Capture the cell that displays the provided text and extract its [x, y] central coordinate. 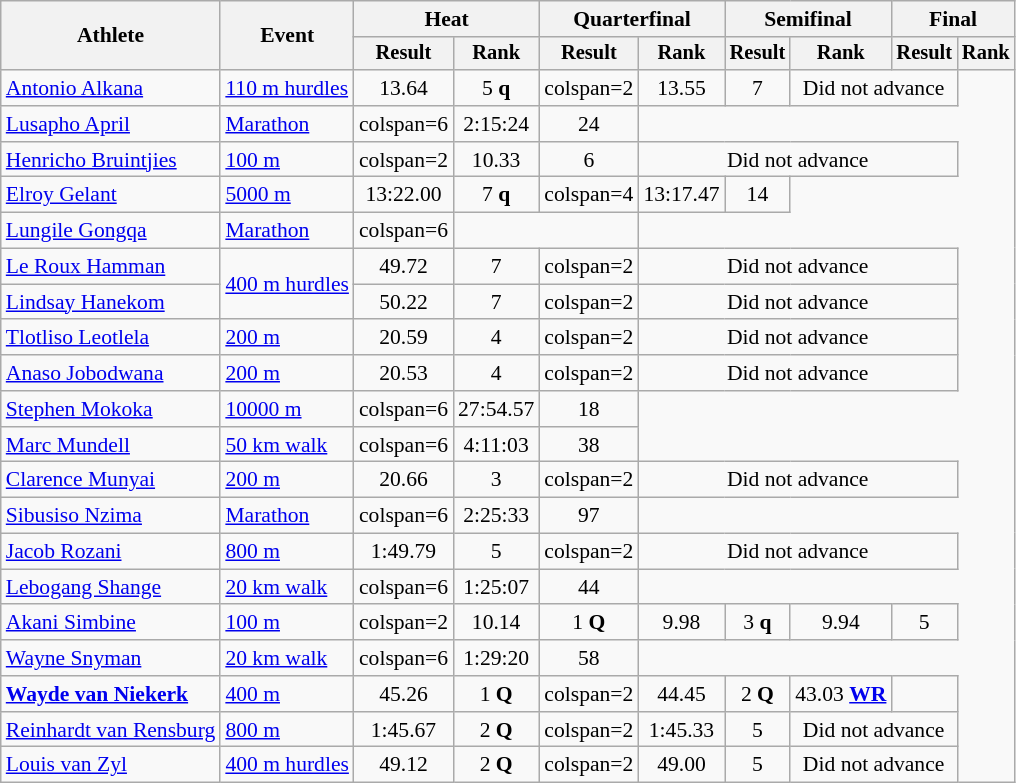
Lindsay Hanekom [111, 302]
110 m hurdles [287, 88]
Wayne Snyman [111, 658]
Anaso Jobodwana [111, 373]
27:54.57 [496, 409]
Jacob Rozani [111, 552]
20.66 [404, 480]
Athlete [111, 36]
Lungile Gongqa [111, 231]
38 [588, 445]
Event [287, 36]
Quarterfinal [632, 19]
Clarence Munyai [111, 480]
45.26 [404, 694]
Marc Mundell [111, 445]
10.14 [496, 623]
49.00 [681, 765]
10000 m [287, 409]
5 q [496, 88]
Final [952, 19]
colspan=4 [588, 195]
20.53 [404, 373]
Reinhardt van Rensburg [111, 730]
97 [588, 516]
Stephen Mokoka [111, 409]
7 q [496, 195]
Lusapho April [111, 124]
13.55 [681, 88]
49.12 [404, 765]
2:15:24 [496, 124]
13.64 [404, 88]
24 [588, 124]
Elroy Gelant [111, 195]
5000 m [287, 195]
6 [588, 160]
Heat [446, 19]
3 q [758, 623]
Louis van Zyl [111, 765]
Le Roux Hamman [111, 267]
9.98 [681, 623]
58 [588, 658]
13:17.47 [681, 195]
49.72 [404, 267]
1:45.33 [681, 730]
4:11:03 [496, 445]
43.03 WR [840, 694]
Sibusiso Nzima [111, 516]
Antonio Alkana [111, 88]
Henricho Bruintjies [111, 160]
14 [758, 195]
10.33 [496, 160]
44.45 [681, 694]
400 m [287, 694]
Akani Simbine [111, 623]
9.94 [840, 623]
18 [588, 409]
1:29:20 [496, 658]
50 km walk [287, 445]
13:22.00 [404, 195]
50.22 [404, 302]
3 [496, 480]
1:25:07 [496, 587]
1:45.67 [404, 730]
Tlotliso Leotlela [111, 338]
Wayde van Niekerk [111, 694]
1:49.79 [404, 552]
Semifinal [808, 19]
44 [588, 587]
Lebogang Shange [111, 587]
20.59 [404, 338]
2:25:33 [496, 516]
